Identify which cell holds the provided text, then report its (X, Y) central coordinate. 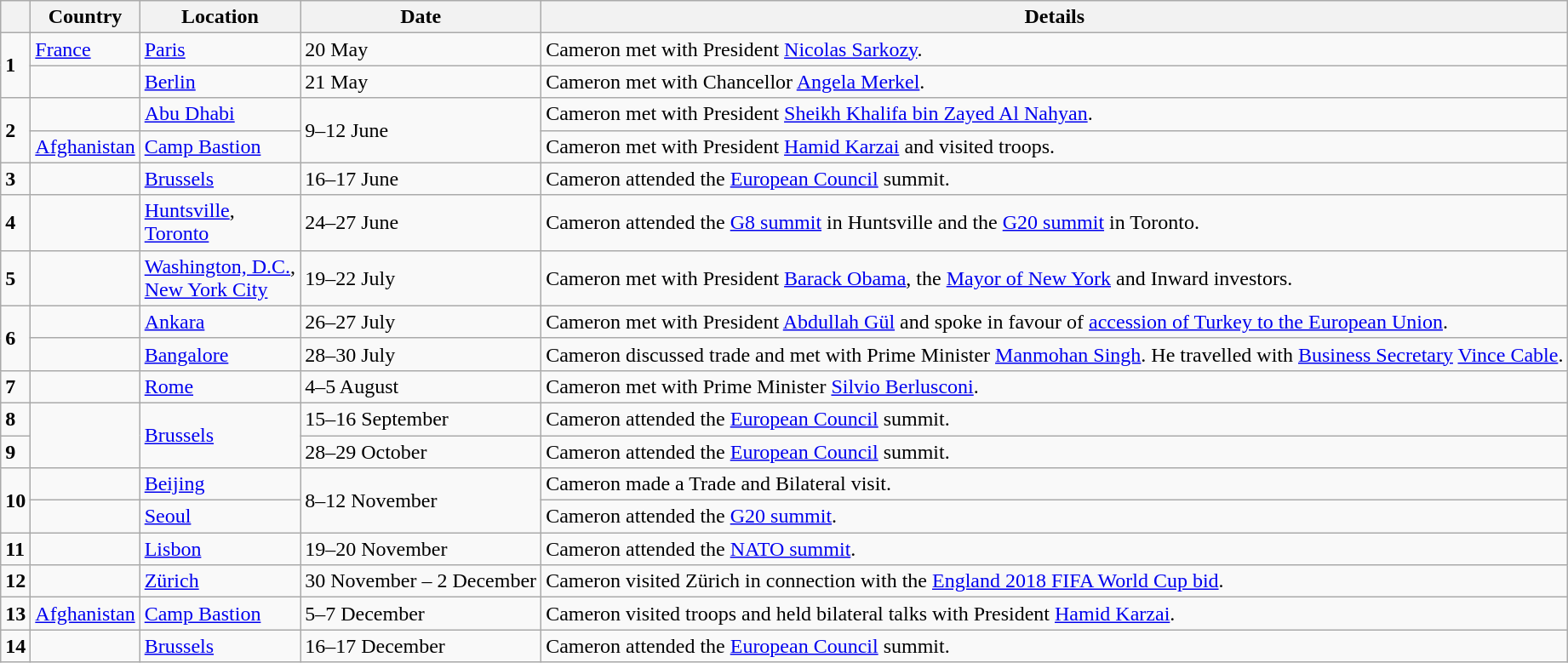
11 (15, 549)
Cameron visited Zürich in connection with the England 2018 FIFA World Cup bid. (1055, 581)
30 November – 2 December (421, 581)
14 (15, 646)
Cameron visited troops and held bilateral talks with President Hamid Karzai. (1055, 614)
16–17 June (421, 179)
Date (421, 17)
16–17 December (421, 646)
10 (15, 500)
Cameron attended the G8 summit in Huntsville and the G20 summit in Toronto. (1055, 223)
7 (15, 386)
Cameron met with President Hamid Karzai and visited troops. (1055, 146)
Cameron made a Trade and Bilateral visit. (1055, 484)
19–22 July (421, 277)
Lisbon (220, 549)
28–30 July (421, 354)
12 (15, 581)
3 (15, 179)
24–27 June (421, 223)
20 May (421, 49)
Huntsville,Toronto (220, 223)
Paris (220, 49)
Cameron attended the NATO summit. (1055, 549)
21 May (421, 82)
5–7 December (421, 614)
Berlin (220, 82)
Details (1055, 17)
1 (15, 66)
13 (15, 614)
Seoul (220, 517)
France (85, 49)
Cameron met with Prime Minister Silvio Berlusconi. (1055, 386)
Washington, D.C.,New York City (220, 277)
Beijing (220, 484)
8–12 November (421, 500)
Abu Dhabi (220, 114)
Cameron met with President Abdullah Gül and spoke in favour of accession of Turkey to the European Union. (1055, 322)
Cameron discussed trade and met with Prime Minister Manmohan Singh. He travelled with Business Secretary Vince Cable. (1055, 354)
9–12 June (421, 130)
8 (15, 419)
Cameron met with President Sheikh Khalifa bin Zayed Al Nahyan. (1055, 114)
Ankara (220, 322)
6 (15, 338)
Rome (220, 386)
Bangalore (220, 354)
Zürich (220, 581)
Cameron met with President Nicolas Sarkozy. (1055, 49)
Country (85, 17)
4 (15, 223)
28–29 October (421, 452)
26–27 July (421, 322)
Cameron attended the G20 summit. (1055, 517)
Cameron met with Chancellor Angela Merkel. (1055, 82)
4–5 August (421, 386)
5 (15, 277)
Location (220, 17)
9 (15, 452)
2 (15, 130)
Cameron met with President Barack Obama, the Mayor of New York and Inward investors. (1055, 277)
19–20 November (421, 549)
15–16 September (421, 419)
